Return the [X, Y] coordinate for the center point of the cell that contains the specified text.  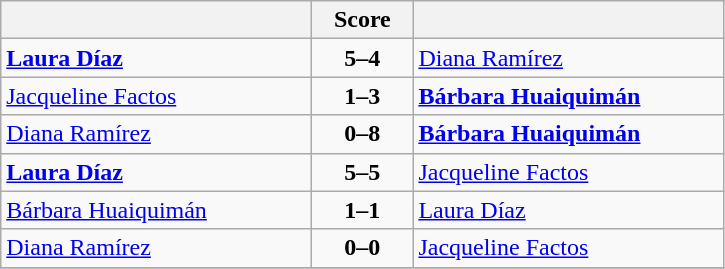
Score [362, 20]
5–4 [362, 58]
0–0 [362, 248]
0–8 [362, 134]
1–1 [362, 210]
1–3 [362, 96]
5–5 [362, 172]
